Extract the (X, Y) coordinate from the center of the cell holding the provided text.  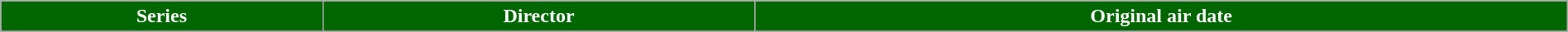
Original air date (1161, 16)
Series (162, 16)
Director (539, 16)
